Capture the cell that displays the provided text and extract its [X, Y] central coordinate. 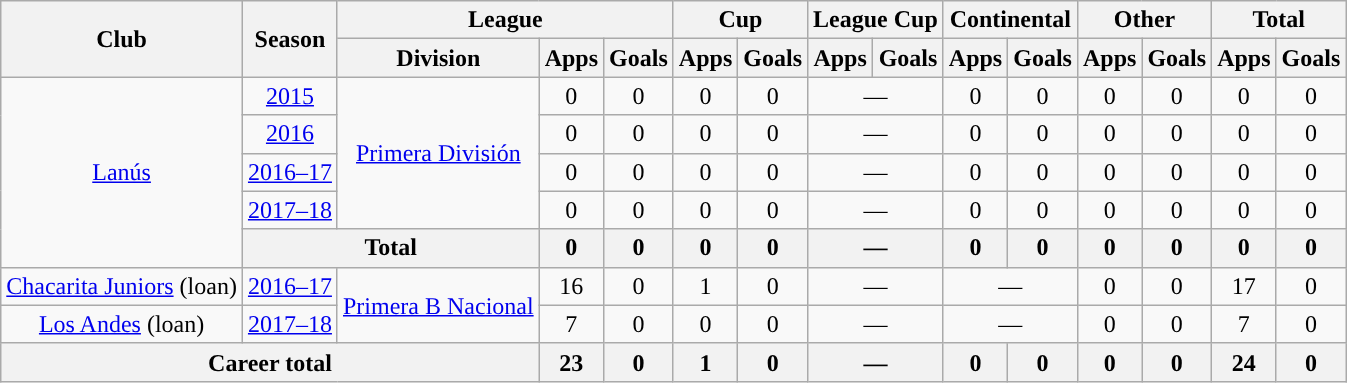
Cup [740, 20]
16 [571, 286]
Continental [1010, 20]
Club [122, 39]
Lanús [122, 172]
Season [290, 39]
24 [1244, 362]
Other [1144, 20]
Division [438, 58]
League Cup [876, 20]
2015 [290, 96]
23 [571, 362]
Chacarita Juniors (loan) [122, 286]
2016 [290, 134]
Primera B Nacional [438, 305]
League [505, 20]
Los Andes (loan) [122, 324]
Primera División [438, 153]
Career total [270, 362]
17 [1244, 286]
